Return (X, Y) of the center of cell containing provided text 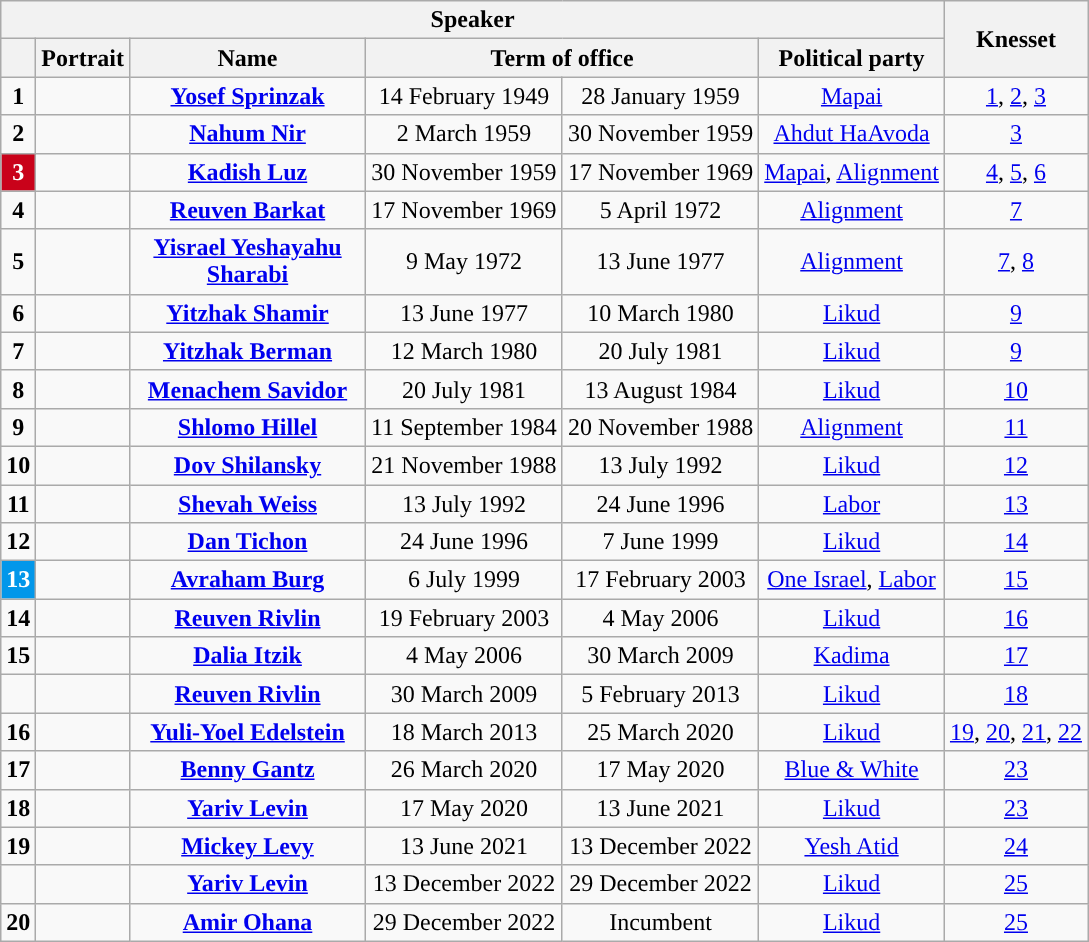
Term of office (562, 58)
Yosef Sprinzak (247, 96)
Nahum Nir (247, 134)
Shevah Weiss (247, 503)
2 March 1959 (464, 134)
Mapai (852, 96)
Incumbent (660, 922)
4, 5, 6 (1016, 172)
Political party (852, 58)
9 May 1972 (464, 262)
Menachem Savidor (247, 389)
Portrait (83, 58)
2 (18, 134)
Mickey Levy (247, 846)
26 March 2020 (464, 770)
Labor (852, 503)
20 (18, 922)
Yesh Atid (852, 846)
13 August 1984 (660, 389)
11 September 1984 (464, 427)
7, 8 (1016, 262)
Ahdut HaAvoda (852, 134)
10 March 1980 (660, 313)
19 February 2003 (464, 618)
21 November 1988 (464, 465)
Amir Ohana (247, 922)
Yitzhak Shamir (247, 313)
Dov Shilansky (247, 465)
19 (18, 846)
20 November 1988 (660, 427)
Shlomo Hillel (247, 427)
7 June 1999 (660, 542)
19, 20, 21, 22 (1016, 732)
Speaker (473, 20)
1, 2, 3 (1016, 96)
18 March 2013 (464, 732)
17 February 2003 (660, 580)
Knesset (1016, 39)
Benny Gantz (247, 770)
5 April 1972 (660, 210)
Yisrael Yeshayahu Sharabi (247, 262)
5 (18, 262)
4 (18, 210)
Yitzhak Berman (247, 351)
Mapai, Alignment (852, 172)
25 March 2020 (660, 732)
Blue & White (852, 770)
Reuven Barkat (247, 210)
Name (247, 58)
12 March 1980 (464, 351)
Yuli-Yoel Edelstein (247, 732)
14 February 1949 (464, 96)
28 January 1959 (660, 96)
1 (18, 96)
Avraham Burg (247, 580)
24 (1016, 846)
8 (18, 389)
Dan Tichon (247, 542)
5 February 2013 (660, 694)
Kadish Luz (247, 172)
Dalia Itzik (247, 656)
One Israel, Labor (852, 580)
Kadima (852, 656)
6 July 1999 (464, 580)
6 (18, 313)
